Pinpoint the cell where the given text exists, returning its (x, y) midpoint coordinate. 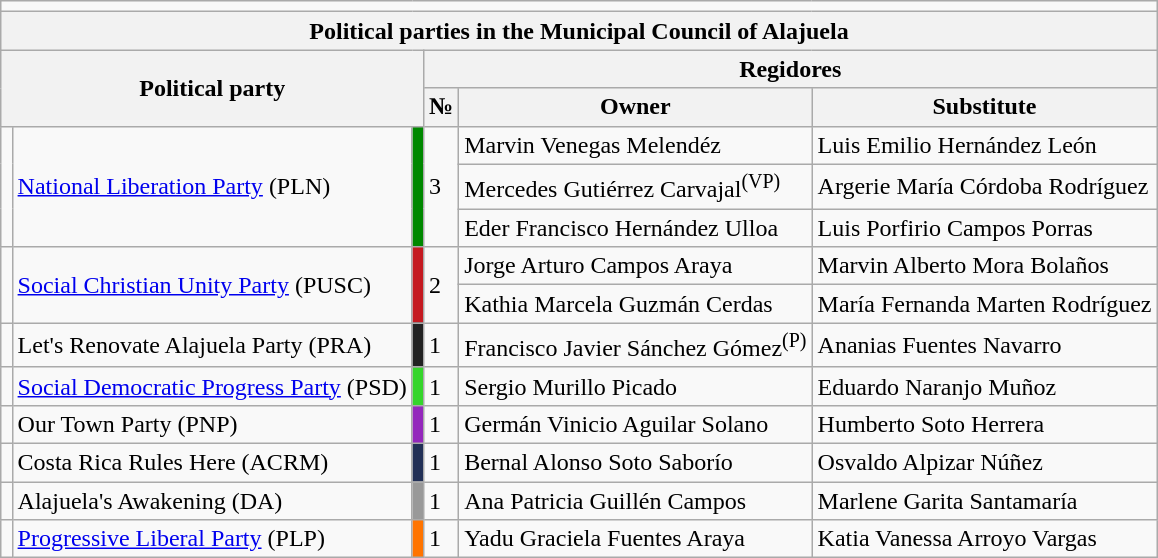
3 (440, 186)
Alajuela's Awakening (DA) (212, 501)
Social Christian Unity Party (PUSC) (212, 285)
Humberto Soto Herrera (984, 424)
Osvaldo Alpizar Núñez (984, 462)
Owner (636, 107)
Mercedes Gutiérrez Carvajal(VP) (636, 186)
Progressive Liberal Party (PLP) (212, 539)
Germán Vinicio Aguilar Solano (636, 424)
National Liberation Party (PLN) (212, 186)
Costa Rica Rules Here (ACRM) (212, 462)
María Fernanda Marten Rodríguez (984, 304)
Marvin Venegas Melendéz (636, 145)
№ (440, 107)
Ananias Fuentes Navarro (984, 346)
Kathia Marcela Guzmán Cerdas (636, 304)
Let's Renovate Alajuela Party (PRA) (212, 346)
Luis Emilio Hernández León (984, 145)
Ana Patricia Guillén Campos (636, 501)
Francisco Javier Sánchez Gómez(P) (636, 346)
Substitute (984, 107)
Jorge Arturo Campos Araya (636, 266)
Political parties in the Municipal Council of Alajuela (579, 31)
Bernal Alonso Soto Saborío (636, 462)
Sergio Murillo Picado (636, 386)
Yadu Graciela Fuentes Araya (636, 539)
Our Town Party (PNP) (212, 424)
Social Democratic Progress Party (PSD) (212, 386)
2 (440, 285)
Regidores (790, 69)
Marlene Garita Santamaría (984, 501)
Katia Vanessa Arroyo Vargas (984, 539)
Eduardo Naranjo Muñoz (984, 386)
Argerie María Córdoba Rodríguez (984, 186)
Eder Francisco Hernández Ulloa (636, 228)
Political party (212, 88)
Marvin Alberto Mora Bolaños (984, 266)
Luis Porfirio Campos Porras (984, 228)
